Scan for the cell matching the given text and deliver its (x, y) coordinate at center. 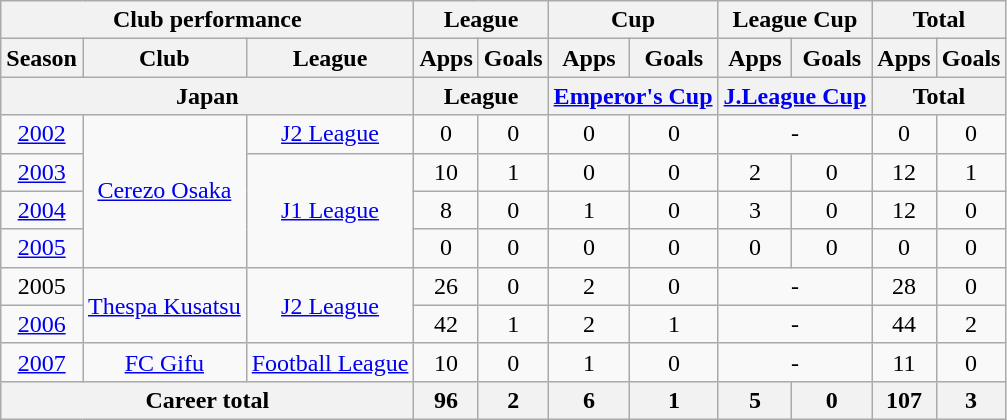
Football League (330, 362)
28 (904, 286)
26 (446, 286)
44 (904, 324)
Cup (633, 20)
Club performance (208, 20)
96 (446, 400)
2002 (42, 134)
2006 (42, 324)
5 (755, 400)
Career total (208, 400)
8 (446, 210)
Thespa Kusatsu (164, 305)
Japan (208, 96)
Emperor's Cup (633, 96)
Cerezo Osaka (164, 191)
J.League Cup (795, 96)
League Cup (795, 20)
2003 (42, 172)
2007 (42, 362)
107 (904, 400)
Club (164, 58)
6 (589, 400)
Season (42, 58)
2004 (42, 210)
J1 League (330, 210)
11 (904, 362)
FC Gifu (164, 362)
42 (446, 324)
